Search for the cell housing the specified text and yield its (X, Y) center coordinate. 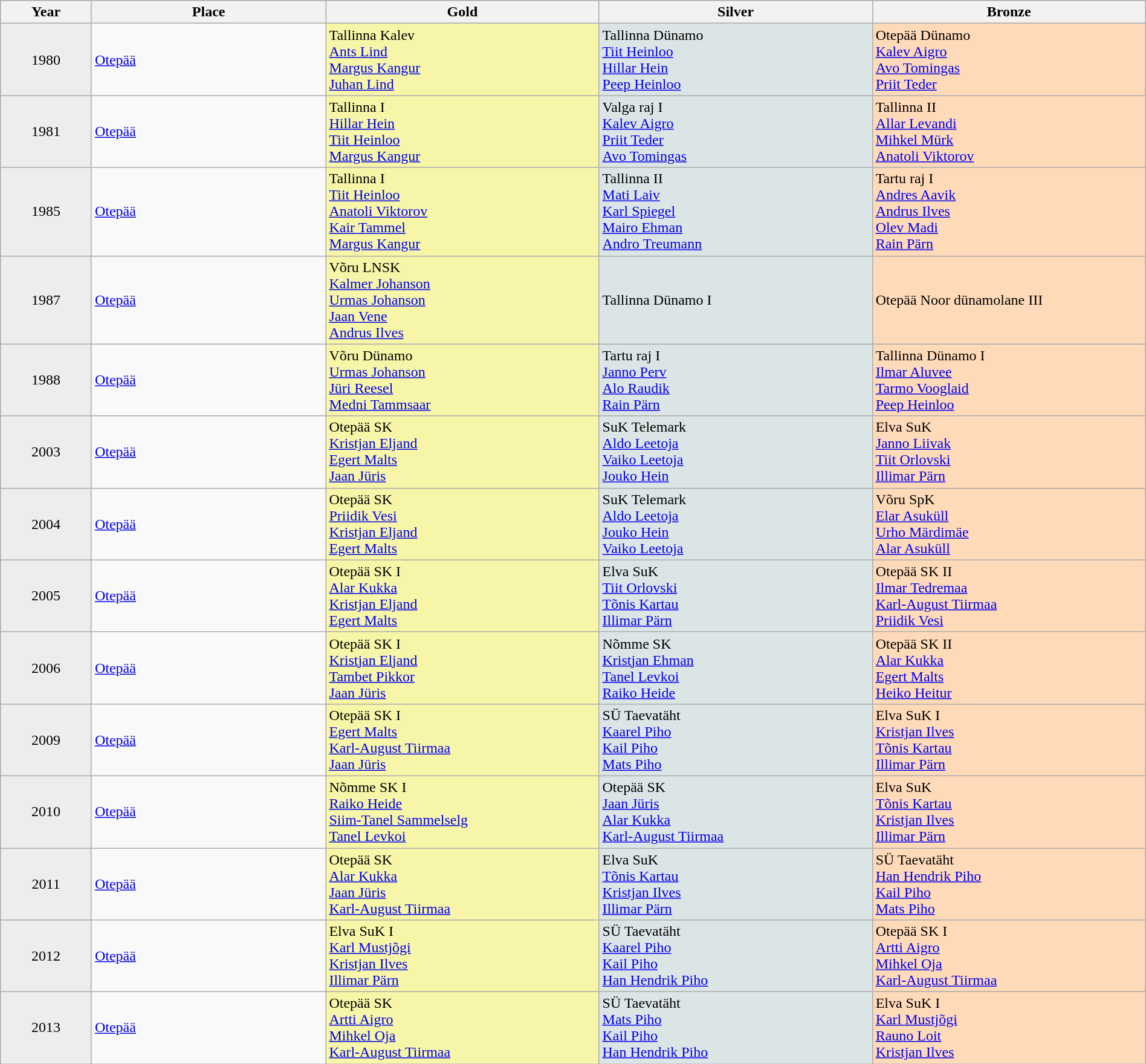
Otepää SK IArtti AigroMihkel OjaKarl-August Tiirmaa (1009, 956)
2012 (46, 956)
Otepää SK IEgert MaltsKarl-August TiirmaaJaan Jüris (462, 740)
Elva SuK IKristjan IlvesTõnis KartauIllimar Pärn (1009, 740)
Elva SuK IKarl MustjõgiKristjan IlvesIllimar Pärn (462, 956)
Place (208, 12)
SÜ TaevatähtKaarel PihoKail PihoHan Hendrik Piho (736, 956)
2004 (46, 524)
2006 (46, 667)
Elva SuK IKarl MustjõgiRauno LoitKristjan Ilves (1009, 1028)
Otepää DünamoKalev AigroAvo TomingasPriit Teder (1009, 59)
Otepää SKPriidik VesiKristjan EljandEgert Malts (462, 524)
2011 (46, 884)
Otepää SK IIAlar KukkaEgert MaltsHeiko Heitur (1009, 667)
2009 (46, 740)
SÜ TaevatähtKaarel PihoKail PihoMats Piho (736, 740)
Otepää SK IKristjan EljandTambet PikkorJaan Jüris (462, 667)
1985 (46, 212)
Tallinna IHillar HeinTiit HeinlooMargus Kangur (462, 132)
Elva SuKTiit OrlovskiTõnis KartauIllimar Pärn (736, 596)
SuK TelemarkAldo LeetojaJouko HeinVaiko Leetoja (736, 524)
Otepää Noor dünamolane III (1009, 300)
Silver (736, 12)
Tallinna IIMati LaivKarl SpiegelMairo EhmanAndro Treumann (736, 212)
Võru SpKElar AsuküllUrho MärdimäeAlar Asuküll (1009, 524)
SÜ TaevatähtHan Hendrik PihoKail PihoMats Piho (1009, 884)
Bronze (1009, 12)
Tallinna ITiit HeinlooAnatoli ViktorovKair TammelMargus Kangur (462, 212)
Tartu raj IJanno PervAlo RaudikRain Pärn (736, 380)
Võru DünamoUrmas JohansonJüri ReeselMedni Tammsaar (462, 380)
SuK TelemarkAldo LeetojaVaiko LeetojaJouko Hein (736, 452)
SÜ TaevatähtMats PihoKail PihoHan Hendrik Piho (736, 1028)
2003 (46, 452)
Tallinna Dünamo I (736, 300)
2013 (46, 1028)
1980 (46, 59)
Tallinna Dünamo IIlmar AluveeTarmo VooglaidPeep Heinloo (1009, 380)
Otepää SKAlar KukkaJaan JürisKarl-August Tiirmaa (462, 884)
1988 (46, 380)
Nõmme SKKristjan EhmanTanel LevkoiRaiko Heide (736, 667)
Otepää SK IIIlmar TedremaaKarl-August TiirmaaPriidik Vesi (1009, 596)
Gold (462, 12)
Tallinna KalevAnts LindMargus KangurJuhan Lind (462, 59)
Otepää SKKristjan EljandEgert MaltsJaan Jüris (462, 452)
Year (46, 12)
Otepää SK IAlar KukkaKristjan EljandEgert Malts (462, 596)
Tartu raj IAndres AavikAndrus IlvesOlev MadiRain Pärn (1009, 212)
2005 (46, 596)
Võru LNSKKalmer JohansonUrmas JohansonJaan VeneAndrus Ilves (462, 300)
2010 (46, 811)
Elva SuKJanno LiivakTiit OrlovskiIllimar Pärn (1009, 452)
Tallinna IIAllar LevandiMihkel MürkAnatoli Viktorov (1009, 132)
Nõmme SK IRaiko HeideSiim-Tanel SammelselgTanel Levkoi (462, 811)
Otepää SKJaan JürisAlar KukkaKarl-August Tiirmaa (736, 811)
Tallinna DünamoTiit HeinlooHillar HeinPeep Heinloo (736, 59)
Valga raj IKalev AigroPriit TederAvo Tomingas (736, 132)
1987 (46, 300)
1981 (46, 132)
Otepää SKArtti AigroMihkel OjaKarl-August Tiirmaa (462, 1028)
